Pinpoint the cell where the given text exists, returning its [x, y] midpoint coordinate. 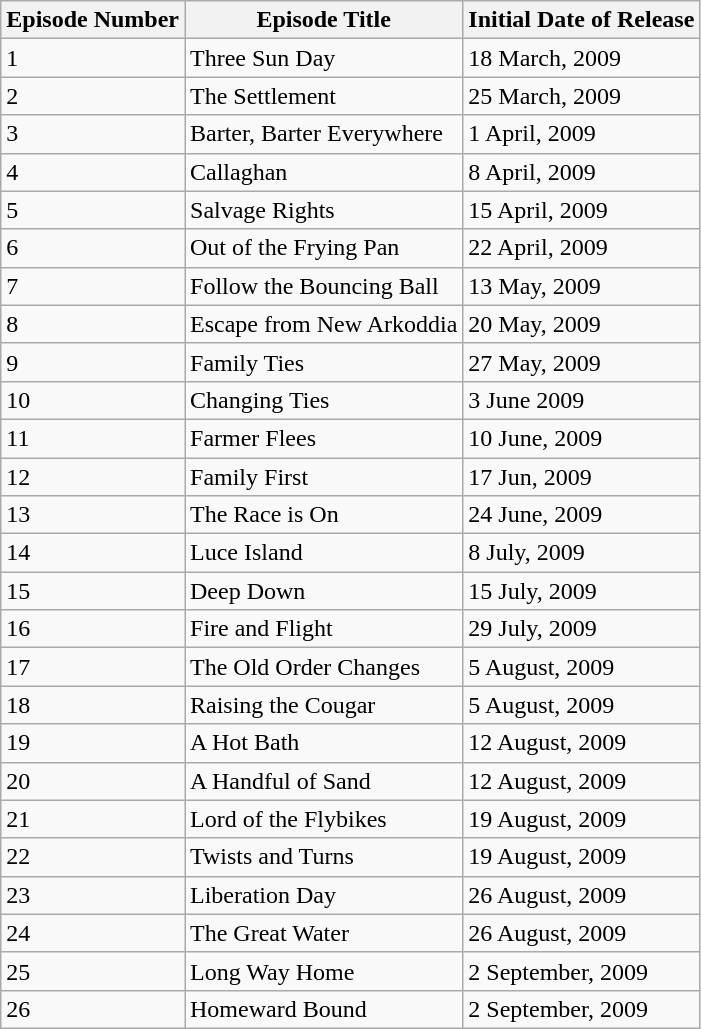
Initial Date of Release [582, 20]
3 [93, 134]
Follow the Bouncing Ball [323, 286]
Callaghan [323, 172]
23 [93, 895]
Family Ties [323, 362]
Family First [323, 477]
5 [93, 210]
The Race is On [323, 515]
The Great Water [323, 933]
7 [93, 286]
15 [93, 591]
12 [93, 477]
17 Jun, 2009 [582, 477]
21 [93, 819]
Raising the Cougar [323, 705]
3 June 2009 [582, 400]
Escape from New Arkoddia [323, 324]
Farmer Flees [323, 438]
29 July, 2009 [582, 629]
14 [93, 553]
8 July, 2009 [582, 553]
Out of the Frying Pan [323, 248]
10 June, 2009 [582, 438]
24 [93, 933]
8 April, 2009 [582, 172]
The Old Order Changes [323, 667]
8 [93, 324]
Long Way Home [323, 971]
20 May, 2009 [582, 324]
Barter, Barter Everywhere [323, 134]
Changing Ties [323, 400]
Episode Number [93, 20]
13 May, 2009 [582, 286]
Salvage Rights [323, 210]
Liberation Day [323, 895]
16 [93, 629]
1 April, 2009 [582, 134]
15 April, 2009 [582, 210]
22 [93, 857]
15 July, 2009 [582, 591]
18 [93, 705]
25 March, 2009 [582, 96]
13 [93, 515]
Deep Down [323, 591]
A Hot Bath [323, 743]
22 April, 2009 [582, 248]
A Handful of Sand [323, 781]
20 [93, 781]
The Settlement [323, 96]
Twists and Turns [323, 857]
17 [93, 667]
18 March, 2009 [582, 58]
10 [93, 400]
Homeward Bound [323, 1009]
24 June, 2009 [582, 515]
25 [93, 971]
9 [93, 362]
Lord of the Flybikes [323, 819]
Luce Island [323, 553]
1 [93, 58]
Episode Title [323, 20]
27 May, 2009 [582, 362]
26 [93, 1009]
11 [93, 438]
4 [93, 172]
Three Sun Day [323, 58]
2 [93, 96]
Fire and Flight [323, 629]
6 [93, 248]
19 [93, 743]
